For the text-containing cell, return its midpoint in (X, Y) coordinate format. 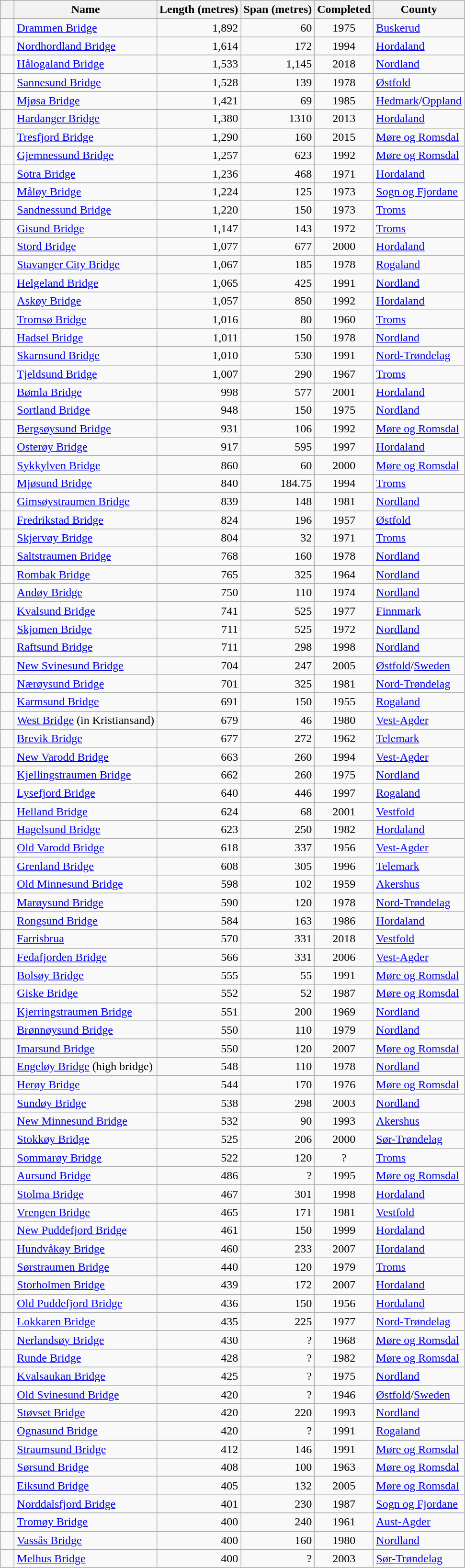
Aursund Bridge (86, 1176)
Storholmen Bridge (86, 1285)
1974 (344, 593)
839 (199, 501)
Gisund Bridge (86, 228)
Gimsøystraumen Bridge (86, 501)
1,057 (199, 301)
538 (199, 1103)
Sortland Bridge (86, 410)
998 (199, 392)
824 (199, 519)
Gjemnessund Bridge (86, 155)
170 (278, 1084)
570 (199, 939)
436 (199, 1303)
69 (278, 101)
1985 (344, 101)
305 (278, 866)
Old Svinesund Bridge (86, 1395)
Kvalsaukan Bridge (86, 1376)
Eiksund Bridge (86, 1486)
Hundvåkøy Bridge (86, 1249)
624 (199, 812)
412 (199, 1449)
1,147 (199, 228)
240 (278, 1522)
1,290 (199, 137)
555 (199, 975)
Stolma Bridge (86, 1194)
1,533 (199, 64)
Imarsund Bridge (86, 1048)
163 (278, 921)
Norddalsfjord Bridge (86, 1504)
Herøy Bridge (86, 1084)
465 (199, 1212)
148 (278, 501)
Tromøy Bridge (86, 1522)
Helland Bridge (86, 812)
Skjomen Bridge (86, 629)
Brønnøysund Bridge (86, 1030)
Sannesund Bridge (86, 82)
548 (199, 1066)
584 (199, 921)
Fedafjorden Bridge (86, 957)
1986 (344, 921)
440 (199, 1267)
595 (278, 447)
430 (199, 1340)
Rongsund Bridge (86, 921)
1960 (344, 319)
Osterøy Bridge (86, 447)
750 (199, 593)
Sundøy Bridge (86, 1103)
233 (278, 1249)
1,528 (199, 82)
931 (199, 429)
Old Puddefjord Bridge (86, 1303)
Marøysund Bridge (86, 902)
Sandnessund Bridge (86, 210)
1962 (344, 738)
250 (278, 830)
1,421 (199, 101)
68 (278, 812)
704 (199, 666)
171 (278, 1212)
1996 (344, 866)
Mjøsa Bridge (86, 101)
1959 (344, 884)
544 (199, 1084)
Tromsø Bridge (86, 319)
Sykkylven Bridge (86, 465)
598 (199, 884)
125 (278, 192)
32 (278, 538)
917 (199, 447)
Tresfjord Bridge (86, 137)
2013 (344, 119)
Sotra Bridge (86, 173)
New Puddefjord Bridge (86, 1230)
Drammen Bridge (86, 28)
Kvalsund Bridge (86, 611)
New Minnesund Bridge (86, 1121)
Span (metres) (278, 10)
Kjellingstraumen Bridge (86, 775)
590 (199, 902)
1961 (344, 1522)
New Varodd Bridge (86, 756)
220 (278, 1413)
Vassås Bridge (86, 1540)
Ognasund Bridge (86, 1431)
200 (278, 1012)
401 (199, 1504)
46 (278, 720)
1,067 (199, 265)
1976 (344, 1084)
1,236 (199, 173)
566 (199, 957)
272 (278, 738)
Grenland Bridge (86, 866)
Name (86, 10)
247 (278, 666)
1,010 (199, 356)
461 (199, 1230)
Fredrikstad Bridge (86, 519)
90 (278, 1121)
52 (278, 993)
225 (278, 1321)
Hedmark/Oppland (419, 101)
290 (278, 374)
1999 (344, 1230)
County (419, 10)
Nærøysund Bridge (86, 684)
Giske Bridge (86, 993)
1,892 (199, 28)
640 (199, 793)
Lysefjord Bridge (86, 793)
1967 (344, 374)
Length (metres) (199, 10)
80 (278, 319)
467 (199, 1194)
Støvset Bridge (86, 1413)
Stokkøy Bridge (86, 1139)
439 (199, 1285)
1946 (344, 1395)
Saltstraumen Bridge (86, 556)
618 (199, 848)
Sørstraumen Bridge (86, 1267)
Hadsel Bridge (86, 338)
1955 (344, 702)
102 (278, 884)
1,011 (199, 338)
1,380 (199, 119)
206 (278, 1139)
1995 (344, 1176)
337 (278, 848)
2006 (344, 957)
1,257 (199, 155)
522 (199, 1158)
Sørsund Bridge (86, 1467)
Buskerud (419, 28)
Rombak Bridge (86, 575)
532 (199, 1121)
Skjervøy Bridge (86, 538)
184.75 (278, 483)
Askøy Bridge (86, 301)
Old Varodd Bridge (86, 848)
1,220 (199, 210)
Bømla Bridge (86, 392)
428 (199, 1358)
230 (278, 1504)
Hagelsund Bridge (86, 830)
804 (199, 538)
Aust-Agder (419, 1522)
Engeløy Bridge (high bridge) (86, 1066)
139 (278, 82)
Nerlandsøy Bridge (86, 1340)
948 (199, 410)
New Svinesund Bridge (86, 666)
Karmsund Bridge (86, 702)
850 (278, 301)
185 (278, 265)
577 (278, 392)
1,065 (199, 283)
840 (199, 483)
Bolsøy Bridge (86, 975)
446 (278, 793)
Sommarøy Bridge (86, 1158)
West Bridge (in Kristiansand) (86, 720)
Hardanger Bridge (86, 119)
Stavanger City Bridge (86, 265)
Mjøsund Bridge (86, 483)
Kjerringstraumen Bridge (86, 1012)
Andøy Bridge (86, 593)
1968 (344, 1340)
Tjeldsund Bridge (86, 374)
106 (278, 429)
Stord Bridge (86, 247)
Måløy Bridge (86, 192)
663 (199, 756)
Melhus Bridge (86, 1558)
552 (199, 993)
1,016 (199, 319)
679 (199, 720)
460 (199, 1249)
1957 (344, 519)
301 (278, 1194)
Vrengen Bridge (86, 1212)
2015 (344, 137)
143 (278, 228)
Completed (344, 10)
408 (199, 1467)
1969 (344, 1012)
146 (278, 1449)
Runde Bridge (86, 1358)
1,145 (278, 64)
Raftsund Bridge (86, 647)
Hålogaland Bridge (86, 64)
55 (278, 975)
860 (199, 465)
765 (199, 575)
Helgeland Bridge (86, 283)
608 (199, 866)
662 (199, 775)
1,077 (199, 247)
Brevik Bridge (86, 738)
100 (278, 1467)
405 (199, 1486)
1,614 (199, 46)
435 (199, 1321)
132 (278, 1486)
Finnmark (419, 611)
691 (199, 702)
Straumsund Bridge (86, 1449)
Bergsøysund Bridge (86, 429)
551 (199, 1012)
1,224 (199, 192)
530 (278, 356)
Skarnsund Bridge (86, 356)
Farrisbrua (86, 939)
768 (199, 556)
1964 (344, 575)
1310 (278, 119)
Old Minnesund Bridge (86, 884)
Nordhordland Bridge (86, 46)
196 (278, 519)
1,007 (199, 374)
Lokkaren Bridge (86, 1321)
468 (278, 173)
741 (199, 611)
486 (199, 1176)
1963 (344, 1467)
701 (199, 684)
